Detect which cell encompasses the target text, then output its [x, y] center coordinate. 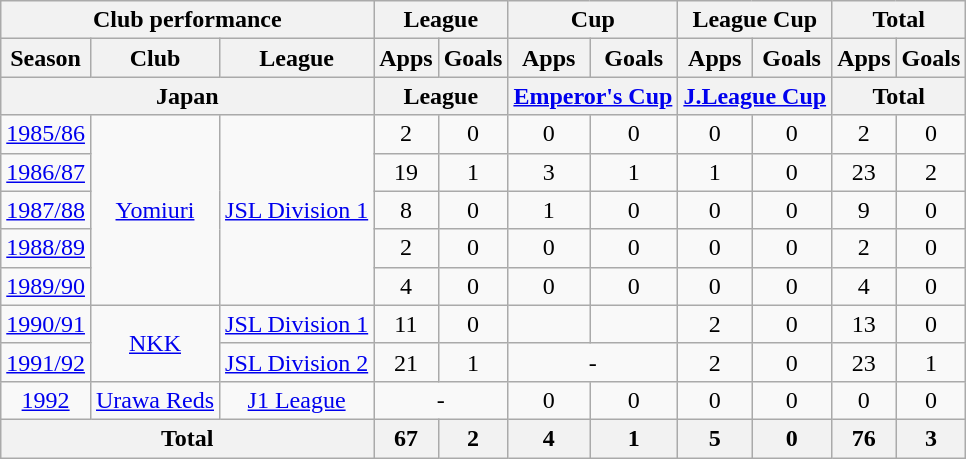
5 [715, 438]
NKK [154, 343]
76 [864, 438]
9 [864, 210]
Japan [188, 96]
Yomiuri [154, 210]
J.League Cup [755, 96]
1985/86 [46, 134]
67 [406, 438]
Urawa Reds [154, 400]
1991/92 [46, 362]
Cup [593, 20]
21 [406, 362]
8 [406, 210]
JSL Division 2 [297, 362]
League Cup [755, 20]
19 [406, 172]
Season [46, 58]
J1 League [297, 400]
13 [864, 324]
Club performance [188, 20]
1986/87 [46, 172]
Club [154, 58]
1990/91 [46, 324]
1992 [46, 400]
Emperor's Cup [593, 96]
1988/89 [46, 248]
11 [406, 324]
1987/88 [46, 210]
1989/90 [46, 286]
